Return [x, y] of the center of cell containing provided text 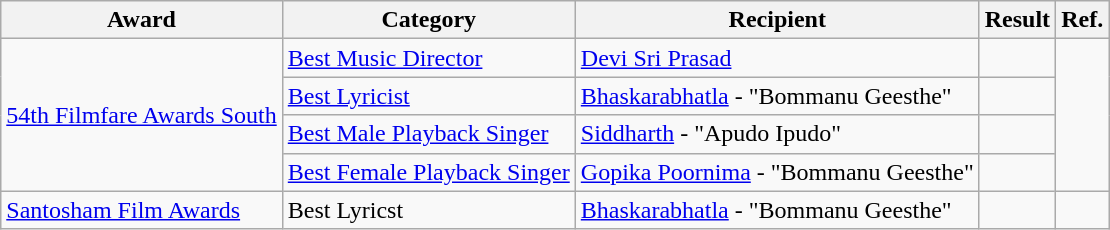
Award [142, 20]
Siddharth - "Apudo Ipudo" [777, 134]
Best Lyricst [428, 210]
Category [428, 20]
Santosham Film Awards [142, 210]
Gopika Poornima - "Bommanu Geesthe" [777, 172]
Result [1017, 20]
Ref. [1082, 20]
Best Lyricist [428, 96]
Best Female Playback Singer [428, 172]
Devi Sri Prasad [777, 58]
Best Music Director [428, 58]
Recipient [777, 20]
54th Filmfare Awards South [142, 115]
Best Male Playback Singer [428, 134]
